Search for the cell housing the specified text and yield its (X, Y) center coordinate. 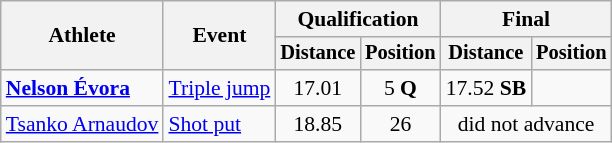
Event (219, 36)
Nelson Évora (82, 88)
26 (400, 124)
5 Q (400, 88)
Qualification (358, 19)
Final (526, 19)
Athlete (82, 36)
Triple jump (219, 88)
18.85 (318, 124)
did not advance (526, 124)
17.52 SB (486, 88)
Shot put (219, 124)
17.01 (318, 88)
Tsanko Arnaudov (82, 124)
